Locate the cell with the specified text and output its (X, Y) center coordinate. 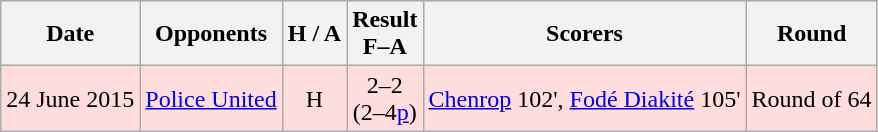
Round (812, 34)
2–2(2–4p) (385, 98)
Round of 64 (812, 98)
Opponents (211, 34)
Chenrop 102', Fodé Diakité 105' (584, 98)
24 June 2015 (70, 98)
Date (70, 34)
H (314, 98)
Scorers (584, 34)
H / A (314, 34)
ResultF–A (385, 34)
Police United (211, 98)
